Detect which cell encompasses the target text, then output its (x, y) center coordinate. 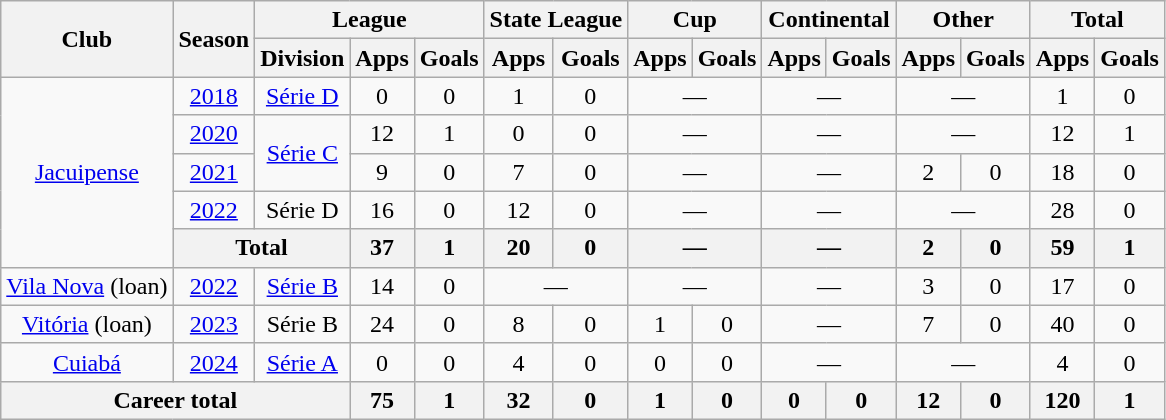
32 (518, 400)
Cuiabá (87, 362)
8 (518, 324)
Série C (302, 153)
2020 (214, 134)
120 (1062, 400)
Jacuipense (87, 172)
59 (1062, 248)
Série A (302, 362)
Other (963, 20)
Continental (829, 20)
16 (382, 210)
3 (928, 286)
Career total (176, 400)
2024 (214, 362)
17 (1062, 286)
Division (302, 58)
24 (382, 324)
20 (518, 248)
2018 (214, 96)
Club (87, 39)
40 (1062, 324)
2021 (214, 172)
28 (1062, 210)
14 (382, 286)
Cup (695, 20)
75 (382, 400)
2023 (214, 324)
Vila Nova (loan) (87, 286)
18 (1062, 172)
State League (556, 20)
Vitória (loan) (87, 324)
9 (382, 172)
League (370, 20)
Season (214, 39)
37 (382, 248)
